Output the (X, Y) coordinate of the center of the cell containing the given text.  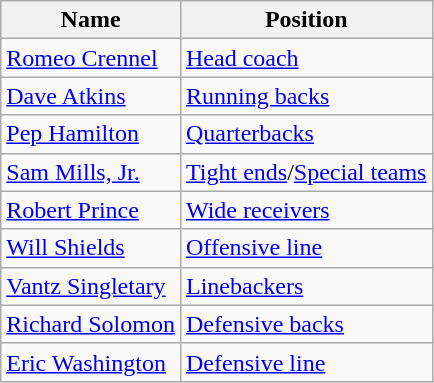
Head coach (306, 58)
Dave Atkins (91, 96)
Defensive backs (306, 324)
Romeo Crennel (91, 58)
Eric Washington (91, 362)
Pep Hamilton (91, 134)
Name (91, 20)
Wide receivers (306, 210)
Linebackers (306, 286)
Running backs (306, 96)
Defensive line (306, 362)
Will Shields (91, 248)
Position (306, 20)
Richard Solomon (91, 324)
Vantz Singletary (91, 286)
Robert Prince (91, 210)
Quarterbacks (306, 134)
Tight ends/Special teams (306, 172)
Offensive line (306, 248)
Sam Mills, Jr. (91, 172)
